Capture the cell that displays the provided text and extract its [X, Y] central coordinate. 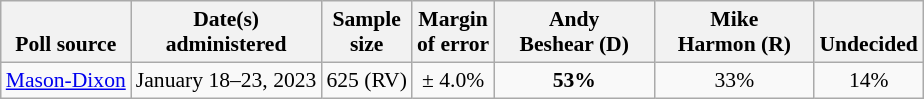
14% [868, 80]
Undecided [868, 32]
AndyBeshear (D) [574, 32]
625 (RV) [366, 80]
Mason-Dixon [66, 80]
53% [574, 80]
Samplesize [366, 32]
MikeHarmon (R) [734, 32]
± 4.0% [453, 80]
Marginof error [453, 32]
January 18–23, 2023 [226, 80]
33% [734, 80]
Poll source [66, 32]
Date(s)administered [226, 32]
